Capture the cell that displays the provided text and extract its [x, y] central coordinate. 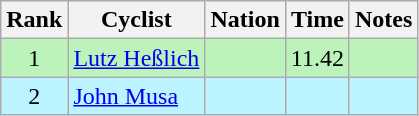
John Musa [136, 96]
Notes [383, 20]
Lutz Heßlich [136, 58]
1 [34, 58]
Time [317, 20]
Cyclist [136, 20]
2 [34, 96]
11.42 [317, 58]
Nation [245, 20]
Rank [34, 20]
